Scan for the cell matching the given text and deliver its (x, y) coordinate at center. 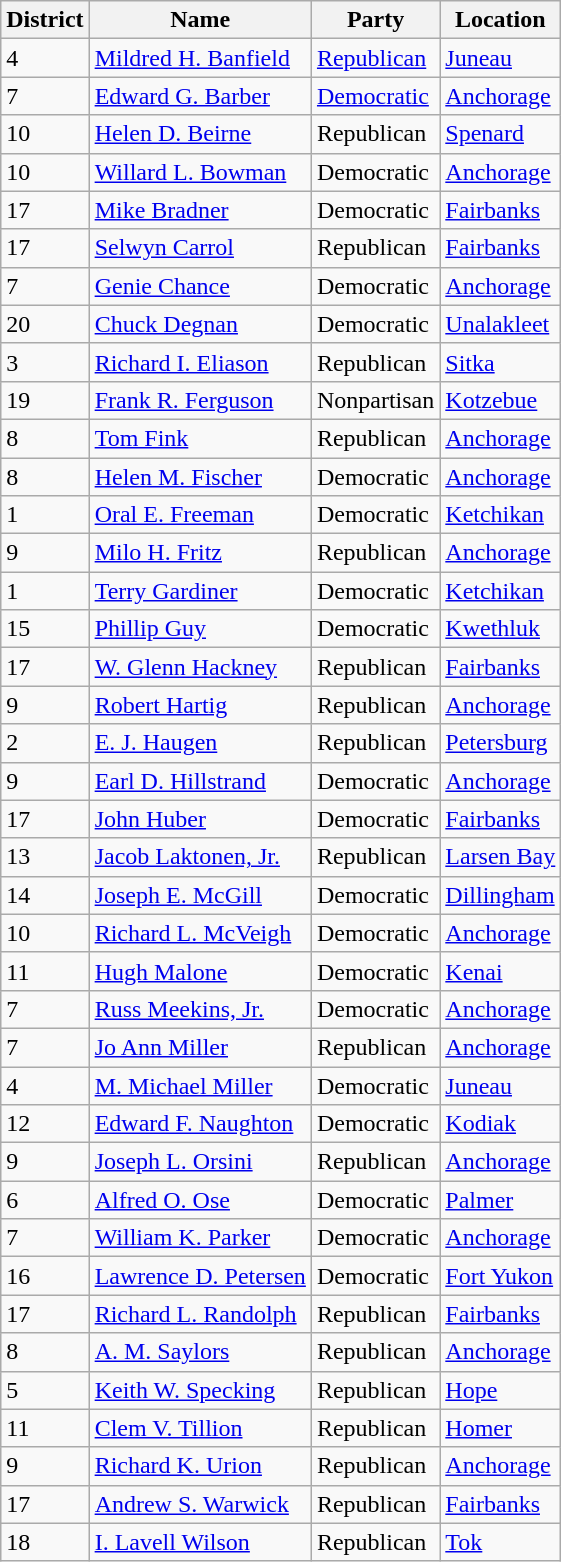
Terry Gardiner (200, 591)
Kotzebue (500, 400)
19 (45, 400)
16 (45, 1276)
Frank R. Ferguson (200, 400)
Mike Bradner (200, 210)
Edward F. Naughton (200, 1124)
Richard I. Eliason (200, 362)
Edward G. Barber (200, 96)
12 (45, 1124)
Name (200, 20)
Helen D. Beirne (200, 134)
5 (45, 1390)
Milo H. Fritz (200, 553)
15 (45, 629)
Genie Chance (200, 286)
Sitka (500, 362)
Hope (500, 1390)
Robert Hartig (200, 705)
Homer (500, 1428)
Keith W. Specking (200, 1390)
Andrew S. Warwick (200, 1504)
Richard L. McVeigh (200, 933)
Richard K. Urion (200, 1466)
6 (45, 1200)
Lawrence D. Petersen (200, 1276)
Joseph L. Orsini (200, 1162)
Palmer (500, 1200)
E. J. Haugen (200, 743)
Unalakleet (500, 324)
Jacob Laktonen, Jr. (200, 857)
Petersburg (500, 743)
Jo Ann Miller (200, 1047)
Larsen Bay (500, 857)
Joseph E. McGill (200, 895)
13 (45, 857)
M. Michael Miller (200, 1085)
Kwethluk (500, 629)
Richard L. Randolph (200, 1314)
Chuck Degnan (200, 324)
Fort Yukon (500, 1276)
District (45, 20)
Russ Meekins, Jr. (200, 1009)
3 (45, 362)
Spenard (500, 134)
Willard L. Bowman (200, 172)
Helen M. Fischer (200, 477)
John Huber (200, 819)
Earl D. Hillstrand (200, 781)
Oral E. Freeman (200, 515)
I. Lavell Wilson (200, 1542)
Party (375, 20)
20 (45, 324)
Mildred H. Banfield (200, 58)
18 (45, 1542)
Dillingham (500, 895)
Clem V. Tillion (200, 1428)
Kodiak (500, 1124)
Kenai (500, 971)
2 (45, 743)
Phillip Guy (200, 629)
William K. Parker (200, 1238)
Selwyn Carrol (200, 248)
14 (45, 895)
Location (500, 20)
Tok (500, 1542)
A. M. Saylors (200, 1352)
Hugh Malone (200, 971)
W. Glenn Hackney (200, 667)
Tom Fink (200, 438)
Nonpartisan (375, 400)
Alfred O. Ose (200, 1200)
